Determine the [x, y] coordinate at the center of the cell enclosing the given text.  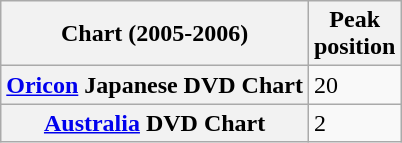
Oricon Japanese DVD Chart [155, 85]
2 [354, 123]
Australia DVD Chart [155, 123]
Chart (2005-2006) [155, 34]
Peakposition [354, 34]
20 [354, 85]
